Return the (x, y) coordinate for the center point of the cell that contains the specified text.  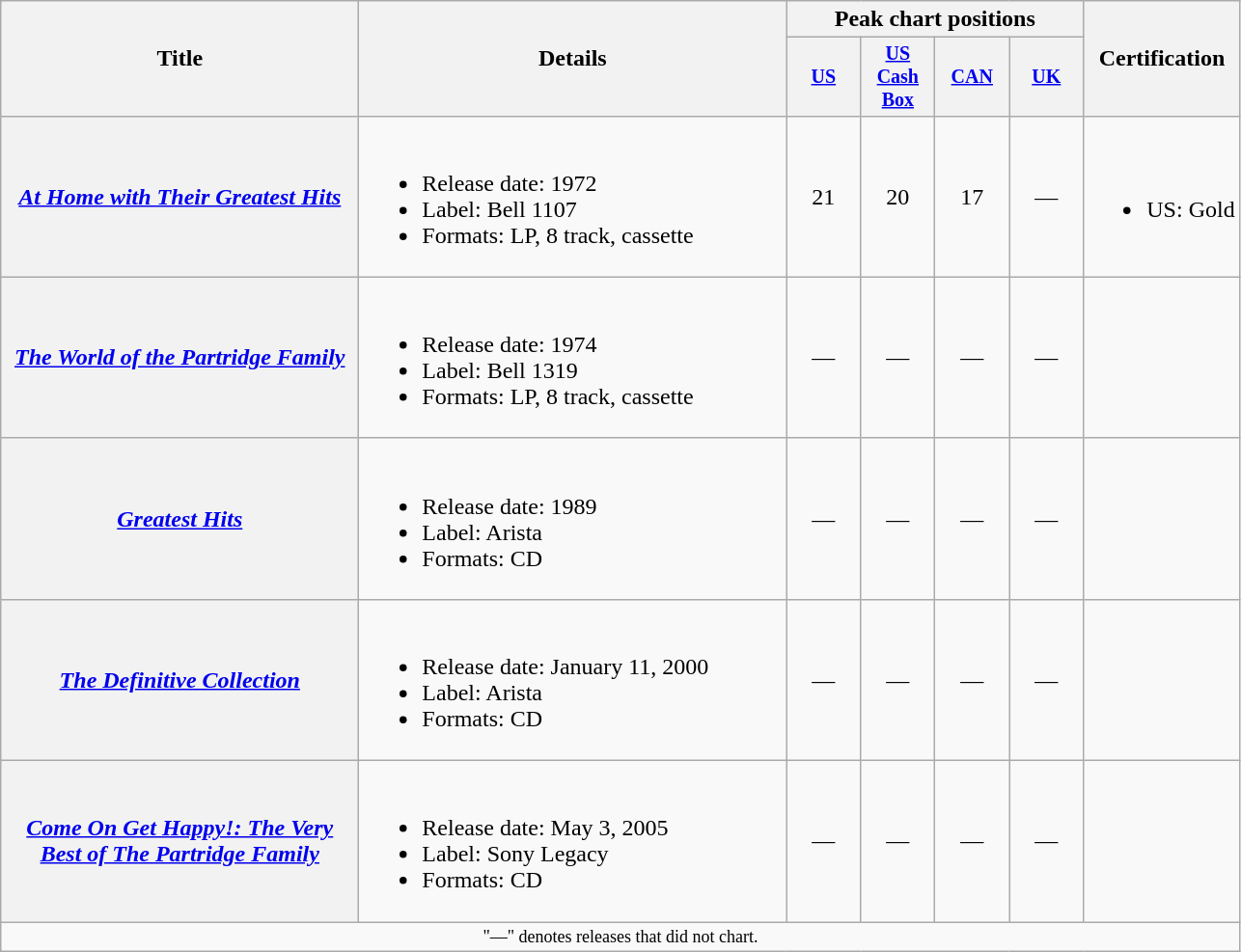
US Cash Box (897, 77)
UK (1046, 77)
20 (897, 197)
US (824, 77)
Release date: 1974Label: Bell 1319Formats: LP, 8 track, cassette (573, 357)
At Home with Their Greatest Hits (179, 197)
CAN (973, 77)
Come On Get Happy!: The Very Best of The Partridge Family (179, 841)
17 (973, 197)
Release date: 1972Label: Bell 1107Formats: LP, 8 track, cassette (573, 197)
Release date: May 3, 2005Label: Sony LegacyFormats: CD (573, 841)
21 (824, 197)
Details (573, 59)
Certification (1162, 59)
US: Gold (1162, 197)
Title (179, 59)
Greatest Hits (179, 519)
Release date: January 11, 2000Label: AristaFormats: CD (573, 679)
The Definitive Collection (179, 679)
Release date: 1989Label: AristaFormats: CD (573, 519)
"—" denotes releases that did not chart. (620, 938)
The World of the Partridge Family (179, 357)
Peak chart positions (935, 19)
